Capture the cell that displays the provided text and extract its (x, y) central coordinate. 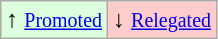
↑ Promoted (54, 20)
↓ Relegated (162, 20)
